Scan for the cell matching the given text and deliver its (X, Y) coordinate at center. 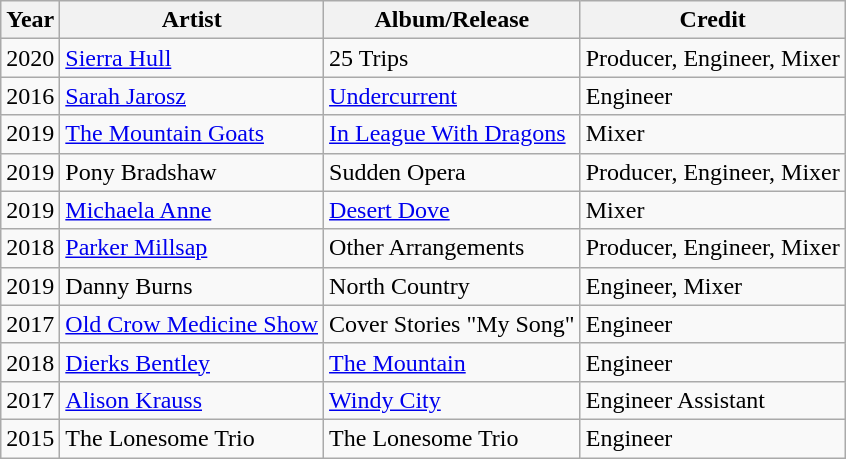
Desert Dove (452, 210)
Other Arrangements (452, 248)
In League With Dragons (452, 134)
2016 (30, 96)
Credit (712, 20)
The Mountain (452, 362)
Album/Release (452, 20)
Dierks Bentley (192, 362)
Engineer Assistant (712, 400)
North Country (452, 286)
2020 (30, 58)
Michaela Anne (192, 210)
Danny Burns (192, 286)
Sarah Jarosz (192, 96)
Artist (192, 20)
Windy City (452, 400)
Engineer, Mixer (712, 286)
Pony Bradshaw (192, 172)
The Mountain Goats (192, 134)
Undercurrent (452, 96)
Old Crow Medicine Show (192, 324)
Alison Krauss (192, 400)
Year (30, 20)
Sudden Opera (452, 172)
Cover Stories "My Song" (452, 324)
2015 (30, 438)
Parker Millsap (192, 248)
25 Trips (452, 58)
Sierra Hull (192, 58)
